Locate the cell with the specified text and output its (x, y) center coordinate. 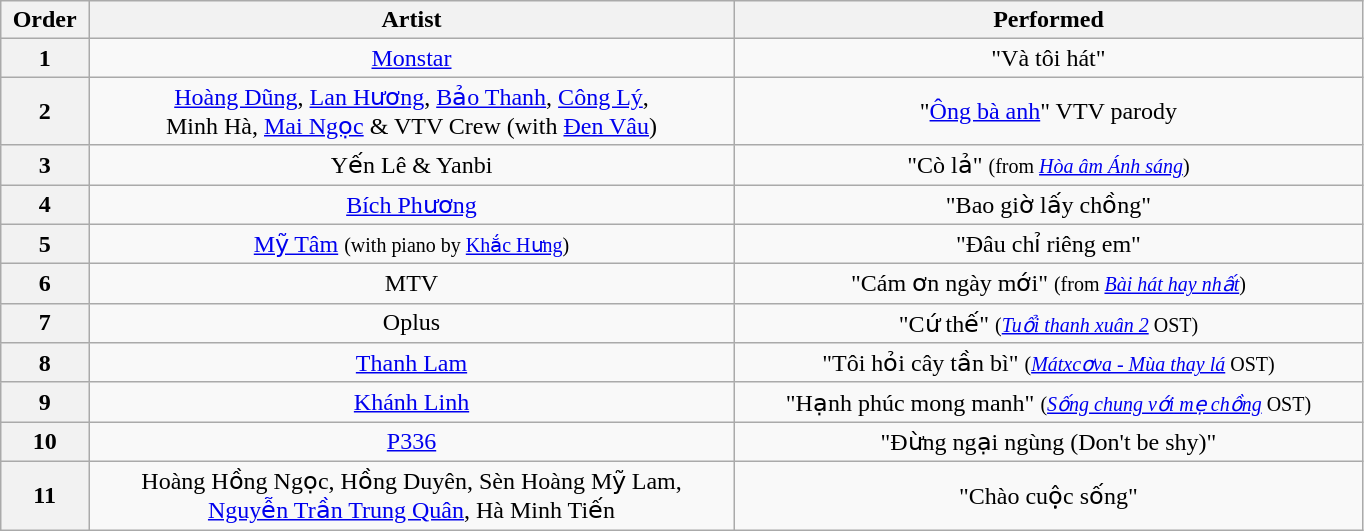
Bích Phương (412, 204)
Hoàng Dũng, Lan Hương, Bảo Thanh, Công Lý,Minh Hà, Mai Ngọc & VTV Crew (with Đen Vâu) (412, 111)
Artist (412, 20)
Thanh Lam (412, 363)
"Hạnh phúc mong manh" (Sống chung với mẹ chồng OST) (1048, 402)
"Cám ơn ngày mới" (from Bài hát hay nhất) (1048, 284)
1 (45, 58)
8 (45, 363)
MTV (412, 284)
"Ông bà anh" VTV parody (1048, 111)
Monstar (412, 58)
6 (45, 284)
P336 (412, 442)
10 (45, 442)
4 (45, 204)
3 (45, 165)
"Đâu chỉ riêng em" (1048, 244)
7 (45, 323)
Khánh Linh (412, 402)
Hoàng Hồng Ngọc, Hồng Duyên, Sèn Hoàng Mỹ Lam,Nguyễn Trần Trung Quân, Hà Minh Tiến (412, 495)
11 (45, 495)
"Tôi hỏi cây tần bì" (Mátxcơva - Mùa thay lá OST) (1048, 363)
"Cò lả" (from Hòa âm Ánh sáng) (1048, 165)
"Bao giờ lấy chồng" (1048, 204)
"Chào cuộc sống" (1048, 495)
"Đừng ngại ngùng (Don't be shy)" (1048, 442)
Order (45, 20)
Yến Lê & Yanbi (412, 165)
"Cứ thế" (Tuổi thanh xuân 2 OST) (1048, 323)
"Và tôi hát" (1048, 58)
Performed (1048, 20)
Oplus (412, 323)
2 (45, 111)
9 (45, 402)
Mỹ Tâm (with piano by Khắc Hưng) (412, 244)
5 (45, 244)
